Return the (x, y) coordinate for the center point of the cell that contains the specified text.  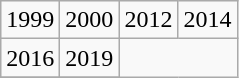
1999 (30, 20)
2019 (90, 58)
2000 (90, 20)
2016 (30, 58)
2014 (208, 20)
2012 (148, 20)
